Pinpoint the cell where the given text exists, returning its [x, y] midpoint coordinate. 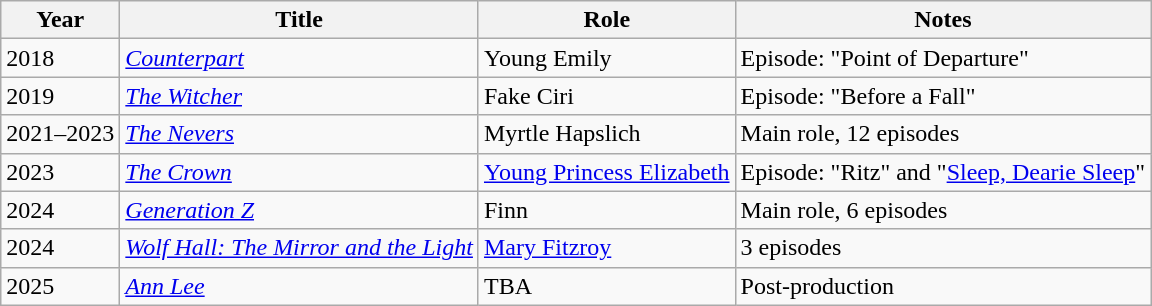
Wolf Hall: The Mirror and the Light [300, 248]
2025 [60, 286]
2023 [60, 172]
Generation Z [300, 210]
Main role, 6 episodes [943, 210]
Fake Ciri [606, 96]
Ann Lee [300, 286]
Role [606, 20]
The Crown [300, 172]
2019 [60, 96]
TBA [606, 286]
Notes [943, 20]
Main role, 12 episodes [943, 134]
Episode: "Ritz" and "Sleep, Dearie Sleep" [943, 172]
Mary Fitzroy [606, 248]
Year [60, 20]
Episode: "Before a Fall" [943, 96]
Young Princess Elizabeth [606, 172]
Myrtle Hapslich [606, 134]
Counterpart [300, 58]
3 episodes [943, 248]
The Nevers [300, 134]
Post-production [943, 286]
2021–2023 [60, 134]
2018 [60, 58]
The Witcher [300, 96]
Finn [606, 210]
Title [300, 20]
Young Emily [606, 58]
Episode: "Point of Departure" [943, 58]
